Provide the [X, Y] coordinate of the cell's center where the given text is located.  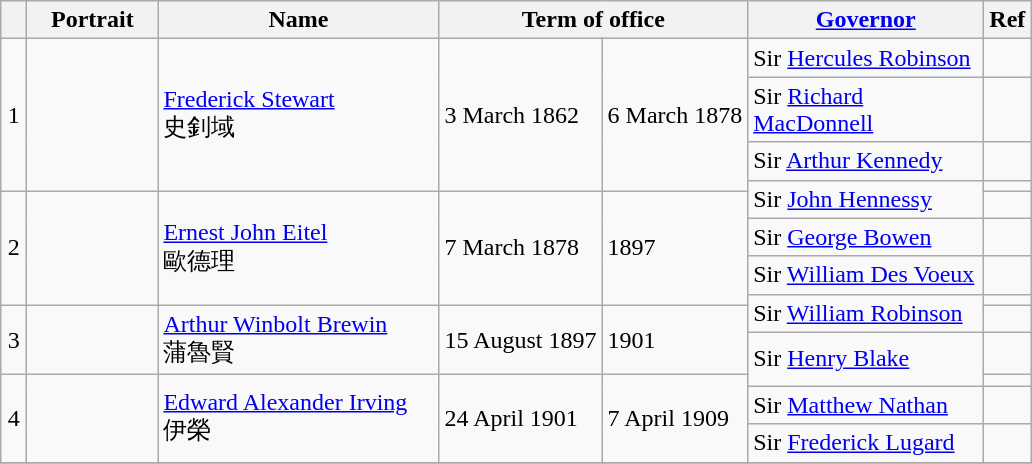
Sir Arthur Kennedy [866, 161]
Name [298, 20]
Sir Frederick Lugard [866, 443]
Sir Henry Blake [866, 359]
3 [14, 340]
1897 [675, 248]
Ernest John Eitel 歐德理 [298, 248]
Governor [866, 20]
7 April 1909 [675, 418]
Term of office [594, 20]
7 March 1878 [520, 248]
15 August 1897 [520, 340]
Sir William Robinson [866, 313]
Edward Alexander Irving伊榮 [298, 418]
Sir George Bowen [866, 237]
2 [14, 248]
4 [14, 418]
Ref [1008, 20]
1 [14, 115]
Arthur Winbolt Brewin 蒲魯賢 [298, 340]
1901 [675, 340]
Sir John Hennessy [866, 199]
3 March 1862 [520, 115]
Sir Hercules Robinson [866, 58]
Sir Matthew Nathan [866, 405]
Sir William Des Voeux [866, 275]
24 April 1901 [520, 418]
Frederick Stewart史釗域 [298, 115]
6 March 1878 [675, 115]
Sir Richard MacDonnell [866, 110]
Portrait [92, 20]
